For the text-containing cell, return its midpoint in (x, y) coordinate format. 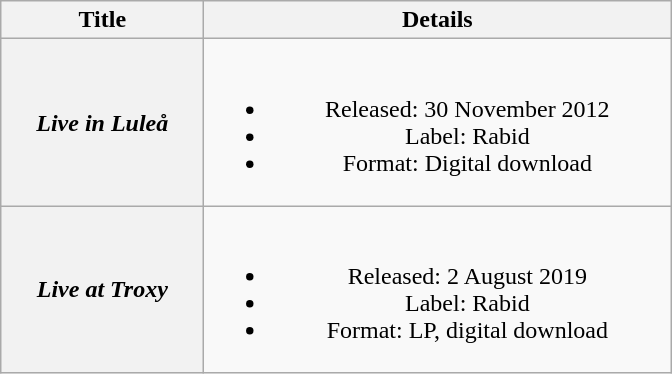
Live in Luleå (102, 122)
Live at Troxy (102, 290)
Details (438, 20)
Title (102, 20)
Released: 30 November 2012Label: RabidFormat: Digital download (438, 122)
Released: 2 August 2019Label: RabidFormat: LP, digital download (438, 290)
